Provide the [x, y] coordinate of the cell's center where the given text is located.  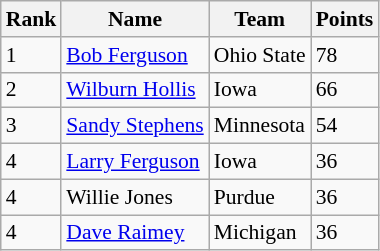
Points [345, 19]
Purdue [260, 197]
78 [345, 55]
Willie Jones [134, 197]
Wilburn Hollis [134, 90]
1 [32, 55]
54 [345, 126]
Dave Raimey [134, 233]
Team [260, 19]
Ohio State [260, 55]
Minnesota [260, 126]
Michigan [260, 233]
Rank [32, 19]
66 [345, 90]
3 [32, 126]
Bob Ferguson [134, 55]
Sandy Stephens [134, 126]
Larry Ferguson [134, 162]
2 [32, 90]
Name [134, 19]
